Search for the cell housing the specified text and yield its (x, y) center coordinate. 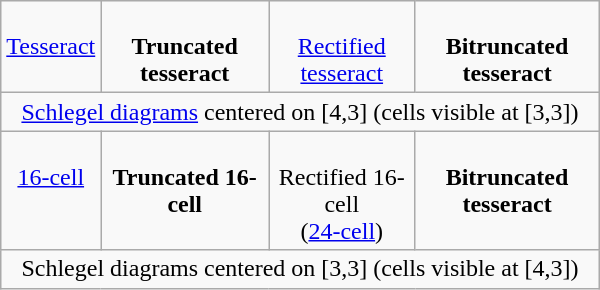
16-cell (51, 190)
Truncated 16-cell (185, 190)
Tesseract (51, 47)
Schlegel diagrams centered on [4,3] (cells visible at [3,3]) (300, 112)
Rectified 16-cell(24-cell) (342, 190)
Schlegel diagrams centered on [3,3] (cells visible at [4,3]) (300, 269)
Rectified tesseract (342, 47)
Truncated tesseract (185, 47)
